Locate the cell with the specified text and output its [x, y] center coordinate. 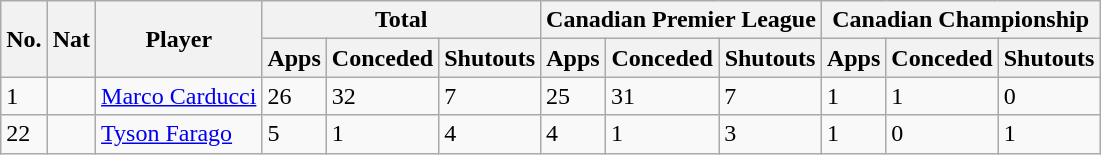
3 [770, 134]
Tyson Farago [179, 134]
22 [24, 134]
Canadian Championship [960, 20]
Total [402, 20]
26 [294, 96]
31 [662, 96]
Canadian Premier League [682, 20]
Nat [71, 39]
32 [382, 96]
5 [294, 134]
25 [574, 96]
Marco Carducci [179, 96]
Player [179, 39]
No. [24, 39]
